Identify which cell holds the provided text, then report its [x, y] central coordinate. 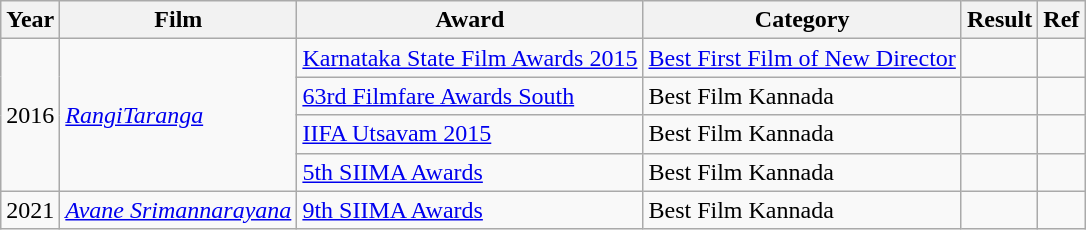
9th SIIMA Awards [470, 210]
Ref [1062, 20]
2016 [30, 115]
Result [999, 20]
RangiTaranga [178, 115]
IIFA Utsavam 2015 [470, 134]
Best First Film of New Director [802, 58]
2021 [30, 210]
Avane Srimannarayana [178, 210]
Category [802, 20]
5th SIIMA Awards [470, 172]
Award [470, 20]
Karnataka State Film Awards 2015 [470, 58]
Film [178, 20]
Year [30, 20]
63rd Filmfare Awards South [470, 96]
